Detect which cell encompasses the target text, then output its [X, Y] center coordinate. 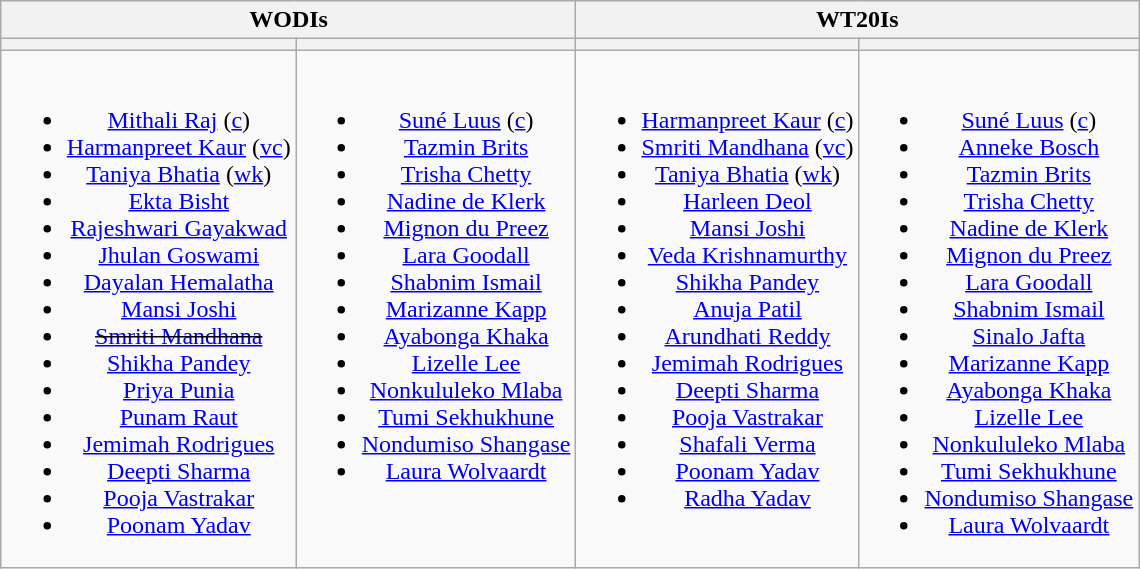
WODIs [288, 20]
WT20Is [858, 20]
